Scan for the cell matching the given text and deliver its (X, Y) coordinate at center. 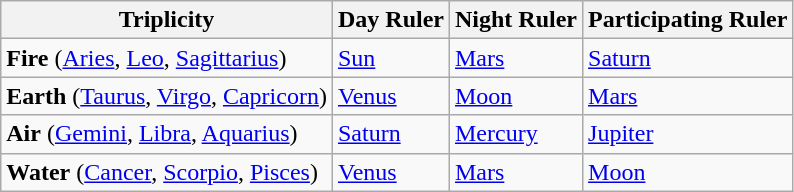
Earth (Taurus, Virgo, Capricorn) (167, 96)
Fire (Aries, Leo, Sagittarius) (167, 58)
Jupiter (688, 134)
Night Ruler (516, 20)
Water (Cancer, Scorpio, Pisces) (167, 172)
Mercury (516, 134)
Sun (390, 58)
Triplicity (167, 20)
Air (Gemini, Libra, Aquarius) (167, 134)
Day Ruler (390, 20)
Participating Ruler (688, 20)
